Detect which cell encompasses the target text, then output its [x, y] center coordinate. 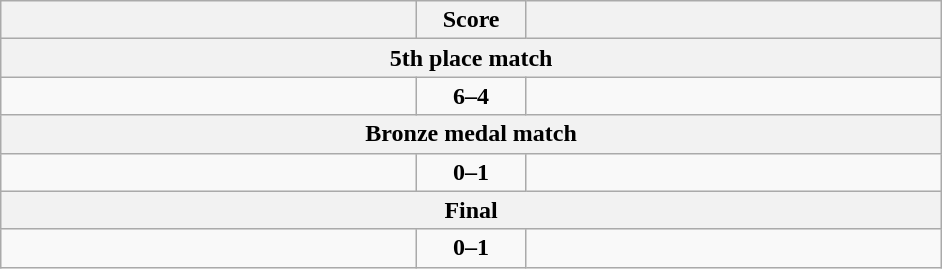
6–4 [472, 96]
Score [472, 20]
Final [472, 210]
5th place match [472, 58]
Bronze medal match [472, 134]
